Find where the given text appears and provide that cell's center as [X, Y] coordinate. 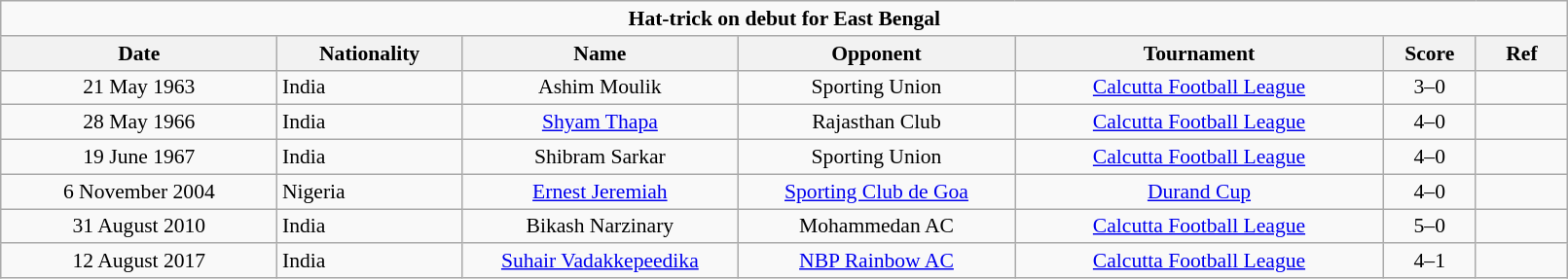
4–1 [1429, 262]
28 May 1966 [139, 122]
3–0 [1429, 87]
19 June 1967 [139, 157]
Tournament [1199, 53]
Durand Cup [1199, 192]
Rajasthan Club [876, 122]
21 May 1963 [139, 87]
Opponent [876, 53]
Ashim Moulik [600, 87]
Ref [1522, 53]
Score [1429, 53]
5–0 [1429, 227]
Date [139, 53]
Name [600, 53]
31 August 2010 [139, 227]
NBP Rainbow AC [876, 262]
Sporting Club de Goa [876, 192]
12 August 2017 [139, 262]
Shibram Sarkar [600, 157]
Nationality [370, 53]
Bikash Narzinary [600, 227]
Hat-trick on debut for East Bengal [784, 18]
Ernest Jeremiah [600, 192]
Shyam Thapa [600, 122]
Nigeria [370, 192]
Mohammedan AC [876, 227]
6 November 2004 [139, 192]
Suhair Vadakkepeedika [600, 262]
